Return [X, Y] of the center of cell containing provided text 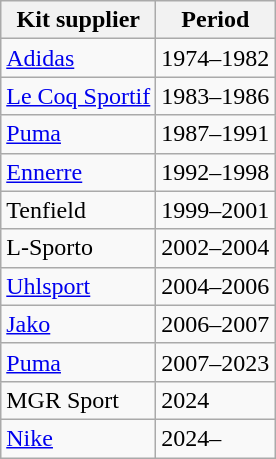
Le Coq Sportif [78, 96]
1999–2001 [216, 210]
Period [216, 20]
2007–2023 [216, 362]
1987–1991 [216, 134]
Uhlsport [78, 286]
2002–2004 [216, 248]
Tenfield [78, 210]
2004–2006 [216, 286]
Adidas [78, 58]
2024 [216, 400]
2006–2007 [216, 324]
1974–1982 [216, 58]
L-Sporto [78, 248]
Jako [78, 324]
1992–1998 [216, 172]
Ennerre [78, 172]
Kit supplier [78, 20]
2024– [216, 438]
Nike [78, 438]
1983–1986 [216, 96]
MGR Sport [78, 400]
